Locate the cell with the specified text and output its (X, Y) center coordinate. 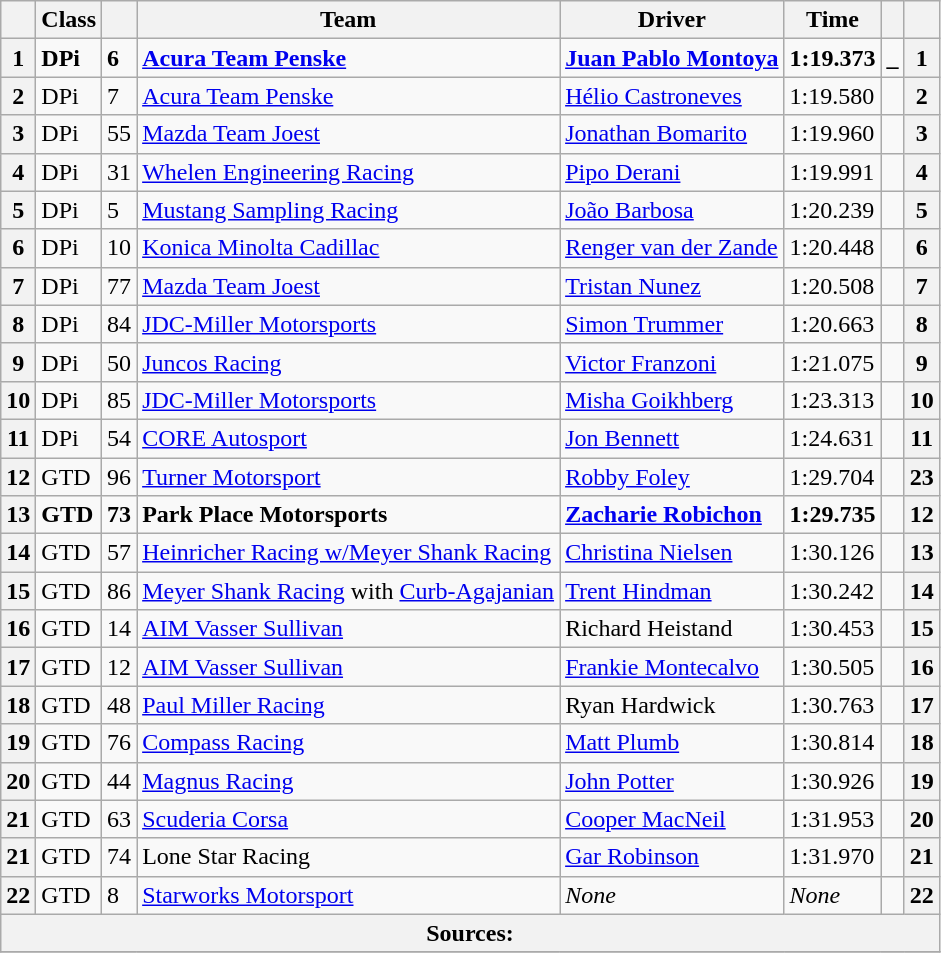
Konica Minolta Cadillac (348, 248)
1:19.991 (832, 172)
1:30.505 (832, 667)
54 (120, 438)
77 (120, 286)
Juncos Racing (348, 362)
1:30.763 (832, 705)
Jon Bennett (672, 438)
63 (120, 819)
Team (348, 20)
Victor Franzoni (672, 362)
23 (922, 477)
Matt Plumb (672, 743)
48 (120, 705)
John Potter (672, 781)
Robby Foley (672, 477)
Simon Trummer (672, 324)
1:29.704 (832, 477)
1:21.075 (832, 362)
Ryan Hardwick (672, 705)
31 (120, 172)
1:30.814 (832, 743)
Driver (672, 20)
1:30.242 (832, 591)
Scuderia Corsa (348, 819)
_ (892, 58)
76 (120, 743)
Juan Pablo Montoya (672, 58)
1:30.453 (832, 629)
Lone Star Racing (348, 857)
Zacharie Robichon (672, 515)
84 (120, 324)
Trent Hindman (672, 591)
1:19.580 (832, 96)
Mustang Sampling Racing (348, 210)
Jonathan Bomarito (672, 134)
Heinricher Racing w/Meyer Shank Racing (348, 553)
1:20.508 (832, 286)
1:29.735 (832, 515)
85 (120, 400)
1:30.926 (832, 781)
João Barbosa (672, 210)
Misha Goikhberg (672, 400)
Frankie Montecalvo (672, 667)
1:23.313 (832, 400)
1:19.960 (832, 134)
44 (120, 781)
Tristan Nunez (672, 286)
Cooper MacNeil (672, 819)
1:31.970 (832, 857)
73 (120, 515)
Meyer Shank Racing with Curb-Agajanian (348, 591)
Sources: (470, 933)
86 (120, 591)
Richard Heistand (672, 629)
Christina Nielsen (672, 553)
Time (832, 20)
1:30.126 (832, 553)
50 (120, 362)
Turner Motorsport (348, 477)
Park Place Motorsports (348, 515)
1:20.239 (832, 210)
55 (120, 134)
Class (69, 20)
1:20.663 (832, 324)
74 (120, 857)
Whelen Engineering Racing (348, 172)
1:19.373 (832, 58)
1:24.631 (832, 438)
1:20.448 (832, 248)
Gar Robinson (672, 857)
Starworks Motorsport (348, 895)
Renger van der Zande (672, 248)
1:31.953 (832, 819)
Compass Racing (348, 743)
Paul Miller Racing (348, 705)
Hélio Castroneves (672, 96)
CORE Autosport (348, 438)
96 (120, 477)
Pipo Derani (672, 172)
57 (120, 553)
Magnus Racing (348, 781)
